Capture the cell that displays the provided text and extract its (X, Y) central coordinate. 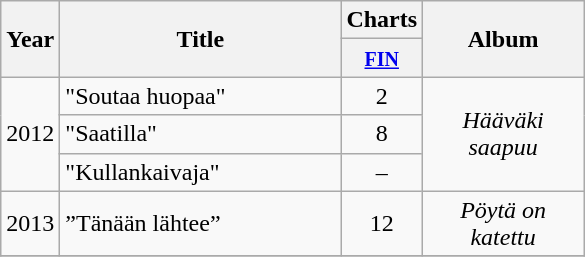
Pöytä on katettu (504, 224)
2 (382, 96)
2013 (30, 224)
"Kullankaivaja" (200, 172)
8 (382, 134)
2012 (30, 134)
Charts (382, 20)
FIN (382, 58)
”Tänään lähtee” (200, 224)
– (382, 172)
Album (504, 39)
Title (200, 39)
Year (30, 39)
12 (382, 224)
"Saatilla" (200, 134)
"Soutaa huopaa" (200, 96)
Hääväki saapuu (504, 134)
